Capture the cell that displays the provided text and extract its [x, y] central coordinate. 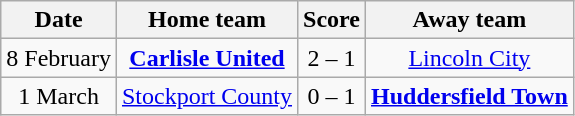
Lincoln City [469, 58]
8 February [59, 58]
Score [332, 20]
Away team [469, 20]
0 – 1 [332, 96]
Carlisle United [206, 58]
2 – 1 [332, 58]
Stockport County [206, 96]
Huddersfield Town [469, 96]
1 March [59, 96]
Date [59, 20]
Home team [206, 20]
